Pinpoint the cell where the given text exists, returning its [X, Y] midpoint coordinate. 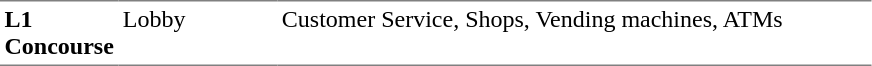
Customer Service, Shops, Vending machines, ATMs [574, 33]
Lobby [198, 33]
L1Concourse [59, 33]
